Find where the given text appears and provide that cell's center as [x, y] coordinate. 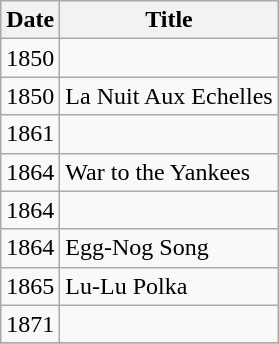
Lu-Lu Polka [169, 286]
War to the Yankees [169, 172]
Title [169, 20]
1861 [30, 134]
Date [30, 20]
La Nuit Aux Echelles [169, 96]
1871 [30, 324]
1865 [30, 286]
Egg-Nog Song [169, 248]
